Provide the [X, Y] coordinate of the cell's center where the given text is located.  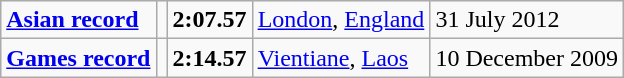
Asian record [78, 20]
2:14.57 [210, 58]
Games record [78, 58]
2:07.57 [210, 20]
London, England [341, 20]
31 July 2012 [527, 20]
Vientiane, Laos [341, 58]
10 December 2009 [527, 58]
